Identify which cell holds the provided text, then report its (X, Y) central coordinate. 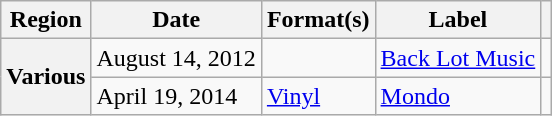
Vinyl (318, 96)
Mondo (458, 96)
Back Lot Music (458, 58)
August 14, 2012 (176, 58)
April 19, 2014 (176, 96)
Label (458, 20)
Various (46, 77)
Format(s) (318, 20)
Date (176, 20)
Region (46, 20)
